Identify which cell holds the provided text, then report its [x, y] central coordinate. 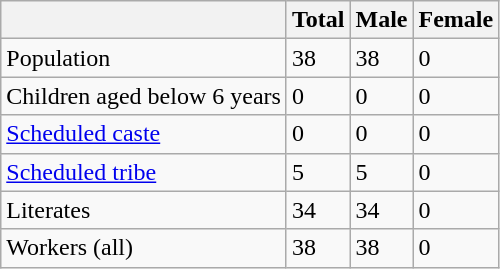
Male [382, 20]
Children aged below 6 years [144, 96]
Total [318, 20]
Female [456, 20]
Population [144, 58]
Scheduled tribe [144, 172]
Workers (all) [144, 248]
Literates [144, 210]
Scheduled caste [144, 134]
